Pinpoint the cell where the given text exists, returning its (X, Y) midpoint coordinate. 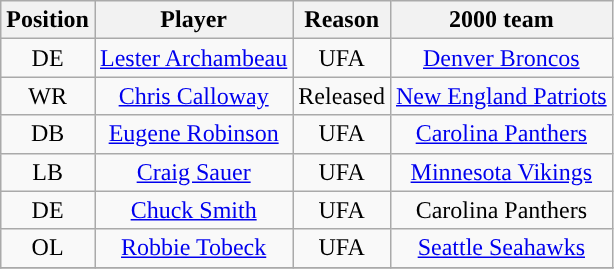
Robbie Tobeck (193, 248)
Player (193, 20)
Minnesota Vikings (501, 172)
Lester Archambeau (193, 58)
Denver Broncos (501, 58)
Released (342, 96)
DB (48, 134)
Chris Calloway (193, 96)
Eugene Robinson (193, 134)
New England Patriots (501, 96)
WR (48, 96)
Seattle Seahawks (501, 248)
LB (48, 172)
Position (48, 20)
OL (48, 248)
Chuck Smith (193, 210)
Craig Sauer (193, 172)
2000 team (501, 20)
Reason (342, 20)
